Extract the (X, Y) coordinate from the center of the cell holding the provided text.  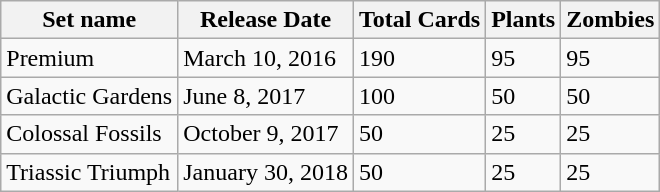
Galactic Gardens (90, 96)
Set name (90, 20)
Colossal Fossils (90, 134)
Triassic Triumph (90, 172)
190 (419, 58)
June 8, 2017 (266, 96)
January 30, 2018 (266, 172)
100 (419, 96)
Plants (524, 20)
Zombies (610, 20)
March 10, 2016 (266, 58)
Release Date (266, 20)
Premium (90, 58)
October 9, 2017 (266, 134)
Total Cards (419, 20)
